Return the [X, Y] coordinate for the center point of the cell that contains the specified text.  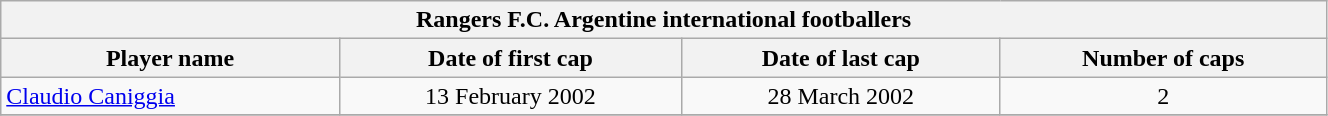
Date of first cap [510, 58]
13 February 2002 [510, 96]
Rangers F.C. Argentine international footballers [664, 20]
Player name [170, 58]
28 March 2002 [841, 96]
2 [1163, 96]
Claudio Caniggia [170, 96]
Date of last cap [841, 58]
Number of caps [1163, 58]
